Return (X, Y) of the center of cell containing provided text 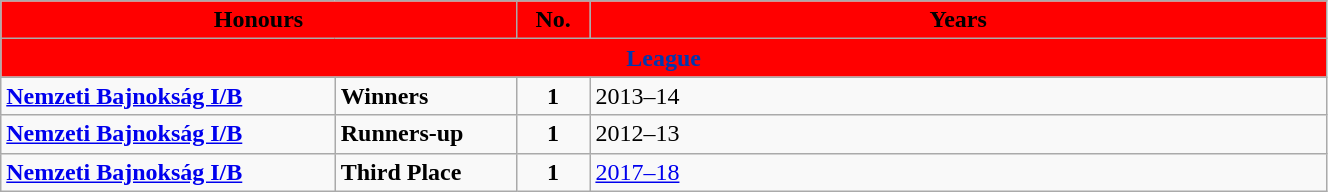
Years (958, 20)
No. (553, 20)
League (664, 58)
Winners (426, 96)
Honours (259, 20)
2013–14 (958, 96)
Runners-up (426, 134)
Third Place (426, 172)
2017–18 (958, 172)
2012–13 (958, 134)
